Pinpoint the cell where the given text exists, returning its [X, Y] midpoint coordinate. 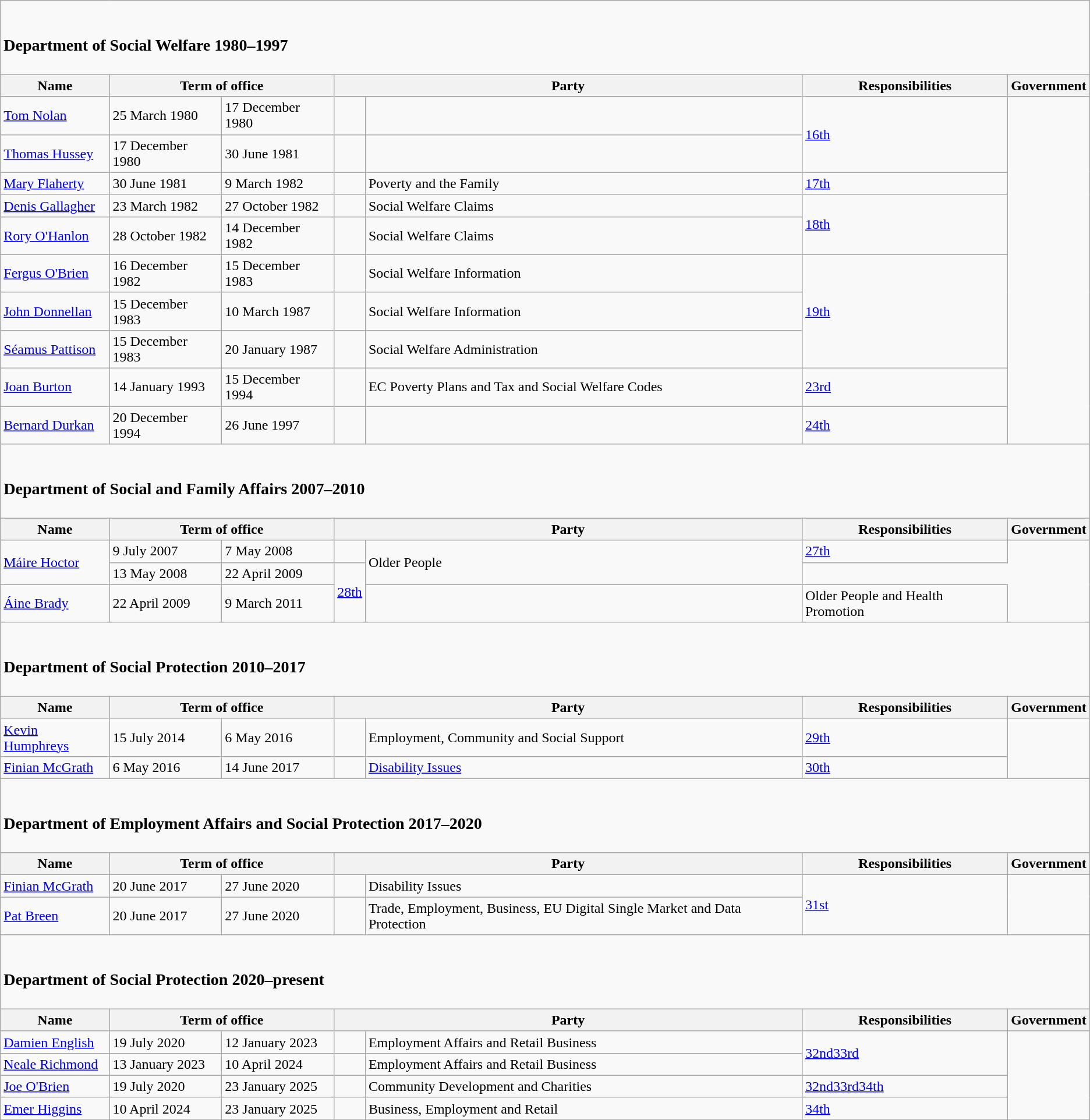
28th [350, 593]
Poverty and the Family [583, 183]
10 March 1987 [278, 311]
31st [905, 905]
30th [905, 767]
16 December 1982 [165, 274]
John Donnellan [55, 311]
34th [905, 1108]
Denis Gallagher [55, 205]
Emer Higgins [55, 1108]
Séamus Pattison [55, 349]
Community Development and Charities [583, 1086]
Older People and Health Promotion [905, 603]
Department of Social Protection 2020–present [545, 972]
15 July 2014 [165, 737]
Department of Social Protection 2010–2017 [545, 659]
Fergus O'Brien [55, 274]
29th [905, 737]
Kevin Humphreys [55, 737]
13 January 2023 [165, 1064]
23 March 1982 [165, 205]
Bernard Durkan [55, 425]
20 January 1987 [278, 349]
19th [905, 311]
9 March 2011 [278, 603]
Máire Hoctor [55, 562]
Damien English [55, 1042]
13 May 2008 [165, 573]
Thomas Hussey [55, 154]
27 October 1982 [278, 205]
28 October 1982 [165, 235]
Older People [583, 562]
20 December 1994 [165, 425]
Department of Social Welfare 1980–1997 [545, 37]
14 January 1993 [165, 388]
Business, Employment and Retail [583, 1108]
32nd33rd34th [905, 1086]
Employment, Community and Social Support [583, 737]
9 March 1982 [278, 183]
Department of Social and Family Affairs 2007–2010 [545, 481]
EC Poverty Plans and Tax and Social Welfare Codes [583, 388]
26 June 1997 [278, 425]
12 January 2023 [278, 1042]
17th [905, 183]
Trade, Employment, Business, EU Digital Single Market and Data Protection [583, 916]
Joan Burton [55, 388]
23rd [905, 388]
27th [905, 551]
9 July 2007 [165, 551]
Social Welfare Administration [583, 349]
14 June 2017 [278, 767]
Mary Flaherty [55, 183]
Tom Nolan [55, 115]
Pat Breen [55, 916]
Áine Brady [55, 603]
18th [905, 225]
Department of Employment Affairs and Social Protection 2017–2020 [545, 816]
Rory O'Hanlon [55, 235]
15 December 1994 [278, 388]
32nd33rd [905, 1053]
16th [905, 134]
7 May 2008 [278, 551]
Neale Richmond [55, 1064]
24th [905, 425]
Joe O'Brien [55, 1086]
14 December 1982 [278, 235]
25 March 1980 [165, 115]
